Locate the cell with the specified text and output its [X, Y] center coordinate. 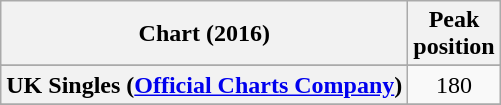
UK Singles (Official Charts Company) [204, 85]
Peak position [454, 34]
180 [454, 85]
Chart (2016) [204, 34]
